Determine the (x, y) coordinate at the center of the cell enclosing the given text.  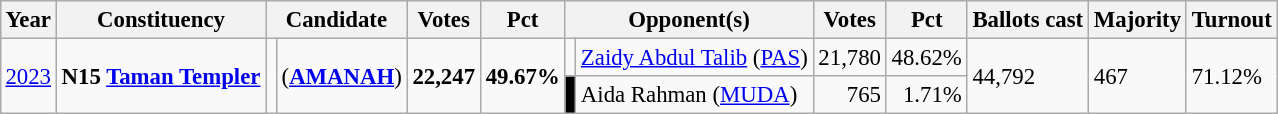
1.71% (926, 95)
2023 (28, 76)
48.62% (926, 57)
Majority (1137, 20)
(AMANAH) (342, 76)
21,780 (850, 57)
Turnout (1232, 20)
44,792 (1028, 76)
Year (28, 20)
22,247 (444, 76)
71.12% (1232, 76)
Aida Rahman (MUDA) (694, 95)
765 (850, 95)
Candidate (336, 20)
N15 Taman Templer (160, 76)
Ballots cast (1028, 20)
Opponent(s) (689, 20)
467 (1137, 76)
Constituency (160, 20)
49.67% (522, 76)
Zaidy Abdul Talib (PAS) (694, 57)
